Identify which cell holds the provided text, then report its [x, y] central coordinate. 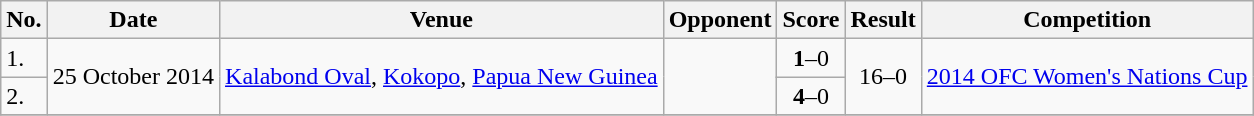
Competition [1087, 20]
1. [24, 58]
Venue [442, 20]
2. [24, 96]
2014 OFC Women's Nations Cup [1087, 77]
25 October 2014 [133, 77]
Date [133, 20]
Result [883, 20]
1–0 [811, 58]
Score [811, 20]
4–0 [811, 96]
No. [24, 20]
Kalabond Oval, Kokopo, Papua New Guinea [442, 77]
Opponent [720, 20]
16–0 [883, 77]
